Capture the cell that displays the provided text and extract its (X, Y) central coordinate. 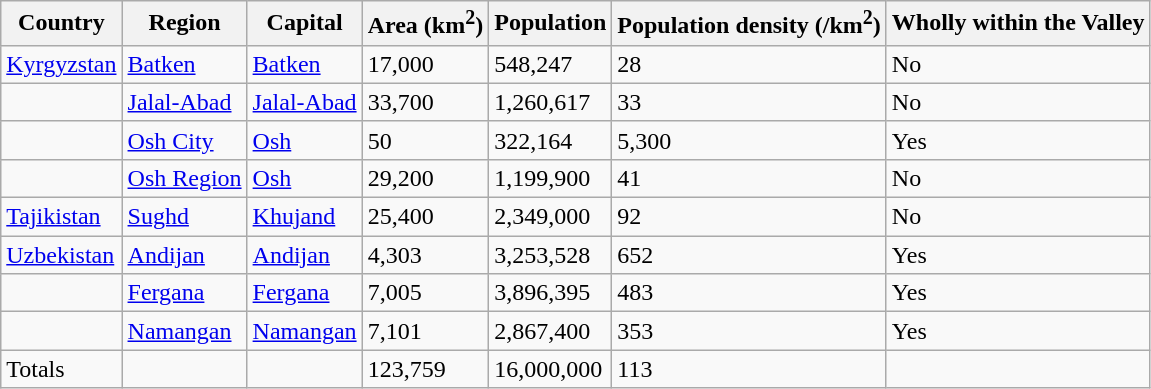
3,253,528 (550, 255)
Population (550, 24)
16,000,000 (550, 369)
113 (749, 369)
1,199,900 (550, 178)
92 (749, 217)
25,400 (426, 217)
123,759 (426, 369)
Tajikistan (62, 217)
Uzbekistan (62, 255)
41 (749, 178)
29,200 (426, 178)
2,349,000 (550, 217)
Capital (304, 24)
Totals (62, 369)
652 (749, 255)
2,867,400 (550, 331)
28 (749, 64)
Osh Region (184, 178)
33,700 (426, 102)
483 (749, 293)
Sughd (184, 217)
4,303 (426, 255)
353 (749, 331)
7,101 (426, 331)
Region (184, 24)
33 (749, 102)
322,164 (550, 140)
1,260,617 (550, 102)
Population density (/km2) (749, 24)
Wholly within the Valley (1018, 24)
Khujand (304, 217)
Osh City (184, 140)
50 (426, 140)
3,896,395 (550, 293)
Area (km2) (426, 24)
Country (62, 24)
7,005 (426, 293)
5,300 (749, 140)
Kyrgyzstan (62, 64)
548,247 (550, 64)
17,000 (426, 64)
